Return the [X, Y] coordinate for the center point of the cell that contains the specified text.  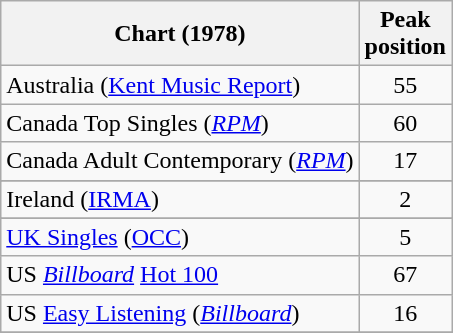
UK Singles (OCC) [180, 237]
2 [405, 199]
Canada Adult Contemporary (RPM) [180, 161]
US Easy Listening (Billboard) [180, 313]
Australia (Kent Music Report) [180, 85]
60 [405, 123]
17 [405, 161]
55 [405, 85]
16 [405, 313]
Chart (1978) [180, 34]
5 [405, 237]
67 [405, 275]
Peakposition [405, 34]
US Billboard Hot 100 [180, 275]
Ireland (IRMA) [180, 199]
Canada Top Singles (RPM) [180, 123]
